Return [X, Y] of the center of cell containing provided text 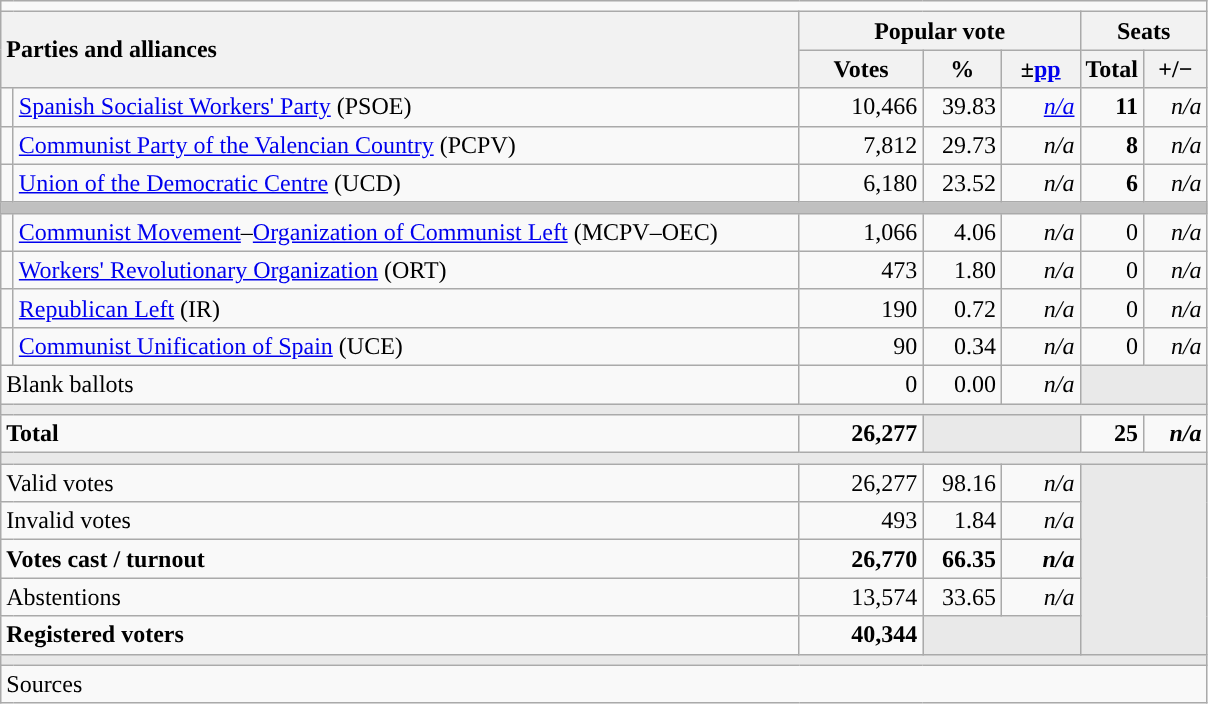
Republican Left (IR) [406, 308]
Communist Unification of Spain (UCE) [406, 346]
25 [1112, 434]
0.72 [962, 308]
Seats [1144, 31]
40,344 [861, 635]
1.84 [962, 521]
Communist Party of the Valencian Country (PCPV) [406, 145]
Parties and alliances [400, 50]
Blank ballots [400, 384]
29.73 [962, 145]
473 [861, 270]
Votes [861, 69]
90 [861, 346]
±pp [1040, 69]
8 [1112, 145]
Valid votes [400, 483]
% [962, 69]
11 [1112, 107]
190 [861, 308]
Popular vote [940, 31]
10,466 [861, 107]
0.00 [962, 384]
Spanish Socialist Workers' Party (PSOE) [406, 107]
7,812 [861, 145]
Workers' Revolutionary Organization (ORT) [406, 270]
98.16 [962, 483]
6,180 [861, 183]
Abstentions [400, 597]
33.65 [962, 597]
13,574 [861, 597]
493 [861, 521]
Communist Movement–Organization of Communist Left (MCPV–OEC) [406, 232]
Union of the Democratic Centre (UCD) [406, 183]
1,066 [861, 232]
+/− [1176, 69]
1.80 [962, 270]
Registered voters [400, 635]
39.83 [962, 107]
23.52 [962, 183]
0.34 [962, 346]
Votes cast / turnout [400, 559]
66.35 [962, 559]
26,770 [861, 559]
Invalid votes [400, 521]
6 [1112, 183]
Sources [604, 684]
4.06 [962, 232]
